Scan for the cell matching the given text and deliver its (X, Y) coordinate at center. 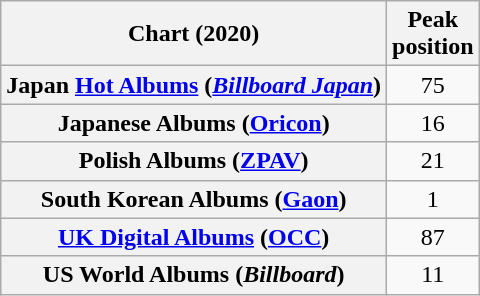
21 (433, 161)
Chart (2020) (194, 34)
Peakposition (433, 34)
1 (433, 199)
87 (433, 237)
Polish Albums (ZPAV) (194, 161)
Japanese Albums (Oricon) (194, 123)
11 (433, 275)
Japan Hot Albums (Billboard Japan) (194, 85)
75 (433, 85)
South Korean Albums (Gaon) (194, 199)
16 (433, 123)
UK Digital Albums (OCC) (194, 237)
US World Albums (Billboard) (194, 275)
